Pinpoint the cell where the given text exists, returning its [x, y] midpoint coordinate. 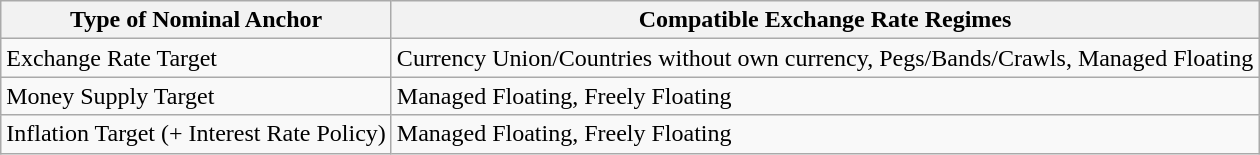
Type of Nominal Anchor [196, 20]
Currency Union/Countries without own currency, Pegs/Bands/Crawls, Managed Floating [824, 58]
Compatible Exchange Rate Regimes [824, 20]
Inflation Target (+ Interest Rate Policy) [196, 134]
Money Supply Target [196, 96]
Exchange Rate Target [196, 58]
